Locate the cell with the specified text and output its [X, Y] center coordinate. 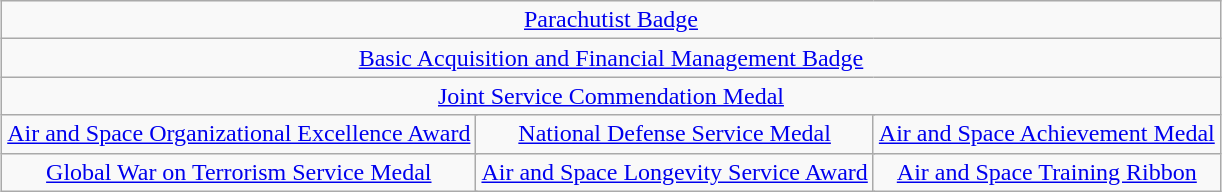
National Defense Service Medal [674, 134]
Global War on Terrorism Service Medal [239, 172]
Air and Space Longevity Service Award [674, 172]
Joint Service Commendation Medal [612, 96]
Air and Space Achievement Medal [1046, 134]
Air and Space Organizational Excellence Award [239, 134]
Parachutist Badge [612, 20]
Air and Space Training Ribbon [1046, 172]
Basic Acquisition and Financial Management Badge [612, 58]
